Identify which cell holds the provided text, then report its [X, Y] central coordinate. 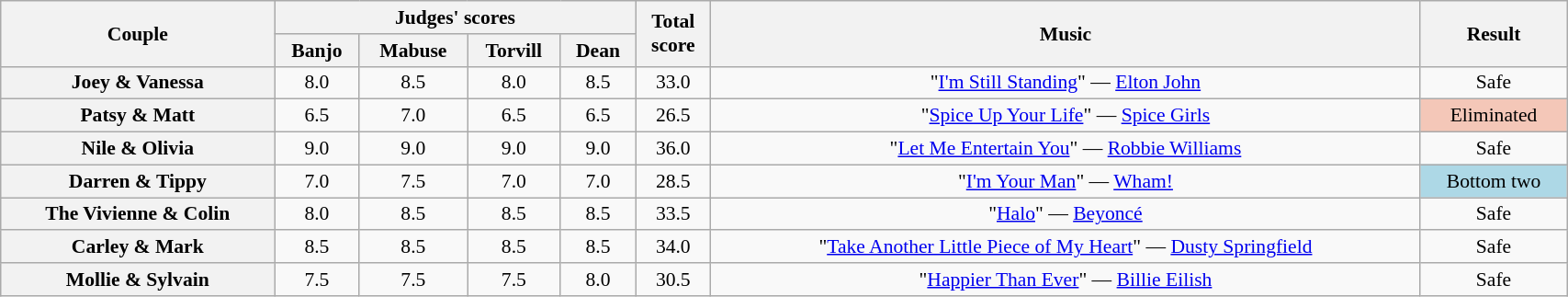
Judges' scores [456, 17]
Darren & Tippy [138, 181]
34.0 [672, 247]
33.5 [672, 214]
The Vivienne & Colin [138, 214]
"Spice Up Your Life" — Spice Girls [1066, 116]
Totalscore [672, 33]
Carley & Mark [138, 247]
"Halo" — Beyoncé [1066, 214]
Joey & Vanessa [138, 83]
"I'm Your Man" — Wham! [1066, 181]
36.0 [672, 149]
"I'm Still Standing" — Elton John [1066, 83]
Couple [138, 33]
Nile & Olivia [138, 149]
Torvill [514, 51]
33.0 [672, 83]
Eliminated [1494, 116]
"Take Another Little Piece of My Heart" — Dusty Springfield [1066, 247]
Result [1494, 33]
26.5 [672, 116]
Banjo [317, 51]
"Happier Than Ever" — Billie Eilish [1066, 280]
28.5 [672, 181]
Patsy & Matt [138, 116]
Music [1066, 33]
Bottom two [1494, 181]
Mabuse [413, 51]
Dean [598, 51]
30.5 [672, 280]
"Let Me Entertain You" — Robbie Williams [1066, 149]
Mollie & Sylvain [138, 280]
